Pinpoint the cell where the given text exists, returning its (x, y) midpoint coordinate. 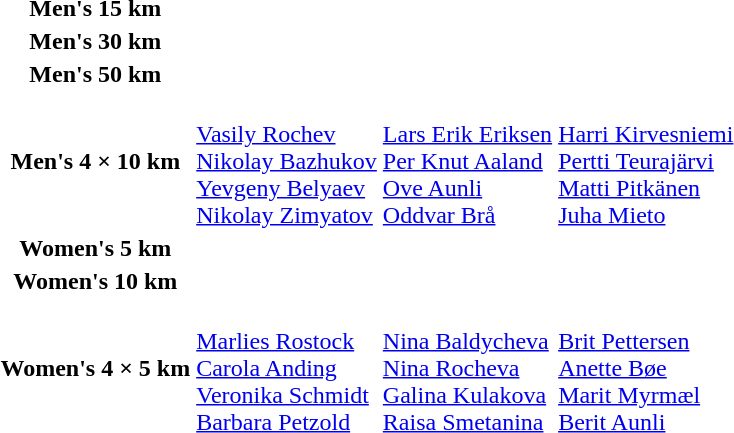
Lars Erik EriksenPer Knut AalandOve AunliOddvar Brå (467, 161)
Vasily RochevNikolay BazhukovYevgeny BelyaevNikolay Zimyatov (287, 161)
